Capture the cell that displays the provided text and extract its (x, y) central coordinate. 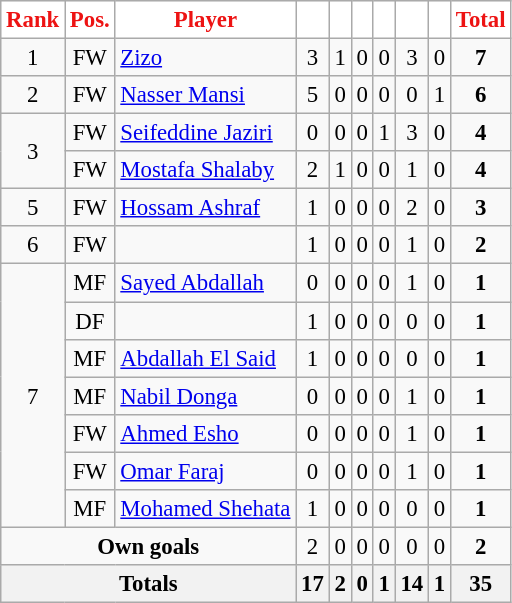
Zizo (206, 58)
Seifeddine Jaziri (206, 133)
Nasser Mansi (206, 95)
Mostafa Shalaby (206, 170)
Rank (33, 20)
Nabil Donga (206, 396)
Omar Faraj (206, 471)
17 (312, 584)
Own goals (148, 546)
Totals (148, 584)
Abdallah El Said (206, 358)
35 (480, 584)
Ahmed Esho (206, 433)
14 (412, 584)
DF (90, 321)
Pos. (90, 20)
Player (206, 20)
Total (480, 20)
Sayed Abdallah (206, 283)
Hossam Ashraf (206, 208)
Mohamed Shehata (206, 509)
